Determine the [X, Y] coordinate at the center of the cell enclosing the given text.  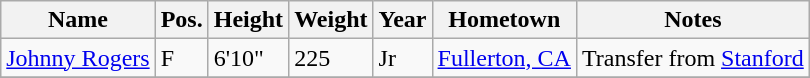
F [182, 58]
Pos. [182, 20]
6'10" [248, 58]
Transfer from Stanford [692, 58]
Year [402, 20]
Name [78, 20]
Jr [402, 58]
Hometown [504, 20]
Notes [692, 20]
Johnny Rogers [78, 58]
Weight [331, 20]
225 [331, 58]
Height [248, 20]
Fullerton, CA [504, 58]
